Extract the [X, Y] coordinate from the center of the cell holding the provided text.  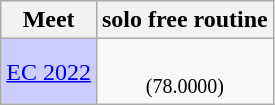
(78.0000) [184, 72]
solo free routine [184, 20]
EC 2022 [49, 72]
Meet [49, 20]
